Detect which cell encompasses the target text, then output its [x, y] center coordinate. 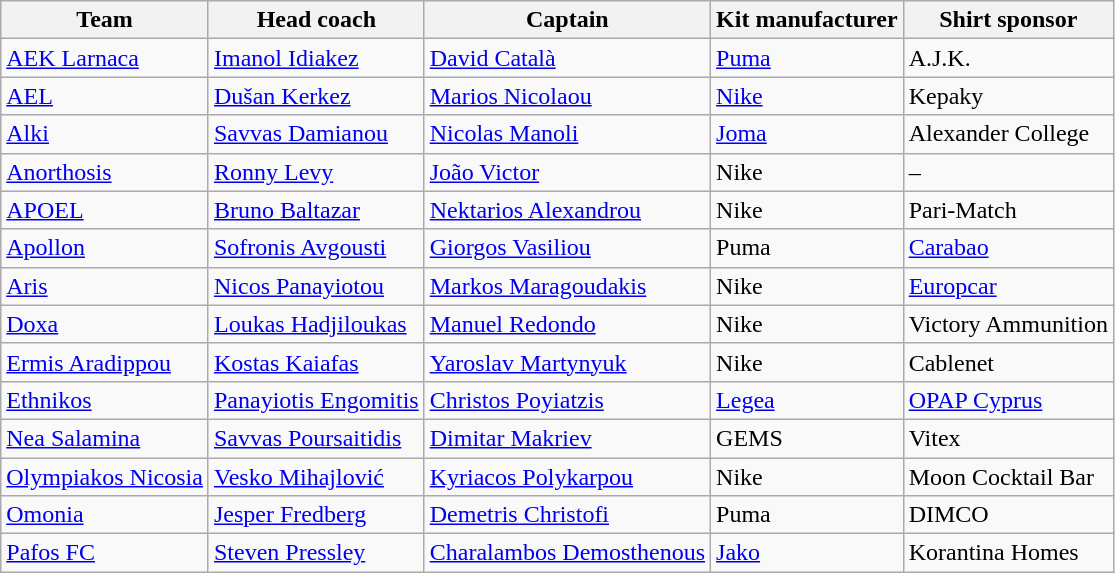
Olympiakos Nicosia [105, 477]
Giorgos Vasiliou [567, 248]
Korantina Homes [1008, 553]
David Català [567, 58]
Europcar [1008, 286]
AEK Larnaca [105, 58]
Loukas Hadjiloukas [316, 324]
Shirt sponsor [1008, 20]
Jako [808, 553]
Captain [567, 20]
Kit manufacturer [808, 20]
Pafos FC [105, 553]
Vesko Mihajlović [316, 477]
Manuel Redondo [567, 324]
AEL [105, 96]
Ronny Levy [316, 172]
Dušan Kerkez [316, 96]
João Victor [567, 172]
Savvas Poursaitidis [316, 438]
Bruno Baltazar [316, 210]
Moon Cocktail Bar [1008, 477]
Nektarios Alexandrou [567, 210]
Anorthosis [105, 172]
Omonia [105, 515]
Charalambos Demosthenous [567, 553]
Alexander College [1008, 134]
Kepaky [1008, 96]
Pari-Match [1008, 210]
Victory Ammunition [1008, 324]
Markos Maragoudakis [567, 286]
Marios Nicolaou [567, 96]
OPAP Cyprus [1008, 400]
Alki [105, 134]
Legea [808, 400]
Head coach [316, 20]
Team [105, 20]
Yaroslav Martynyuk [567, 362]
Demetris Christofi [567, 515]
– [1008, 172]
Ethnikos [105, 400]
Steven Pressley [316, 553]
DIMCO [1008, 515]
Dimitar Makriev [567, 438]
Nicos Panayiotou [316, 286]
Apollon [105, 248]
Savvas Damianou [316, 134]
A.J.K. [1008, 58]
Ermis Aradippou [105, 362]
Cablenet [1008, 362]
Aris [105, 286]
Panayiotis Engomitis [316, 400]
Kyriacos Polykarpou [567, 477]
Sofronis Avgousti [316, 248]
Christos Poyiatzis [567, 400]
Carabao [1008, 248]
APOEL [105, 210]
Vitex [1008, 438]
Jesper Fredberg [316, 515]
Nicolas Manoli [567, 134]
Doxa [105, 324]
Nea Salamina [105, 438]
GEMS [808, 438]
Joma [808, 134]
Imanol Idiakez [316, 58]
Kostas Kaiafas [316, 362]
